Capture the cell that displays the provided text and extract its (X, Y) central coordinate. 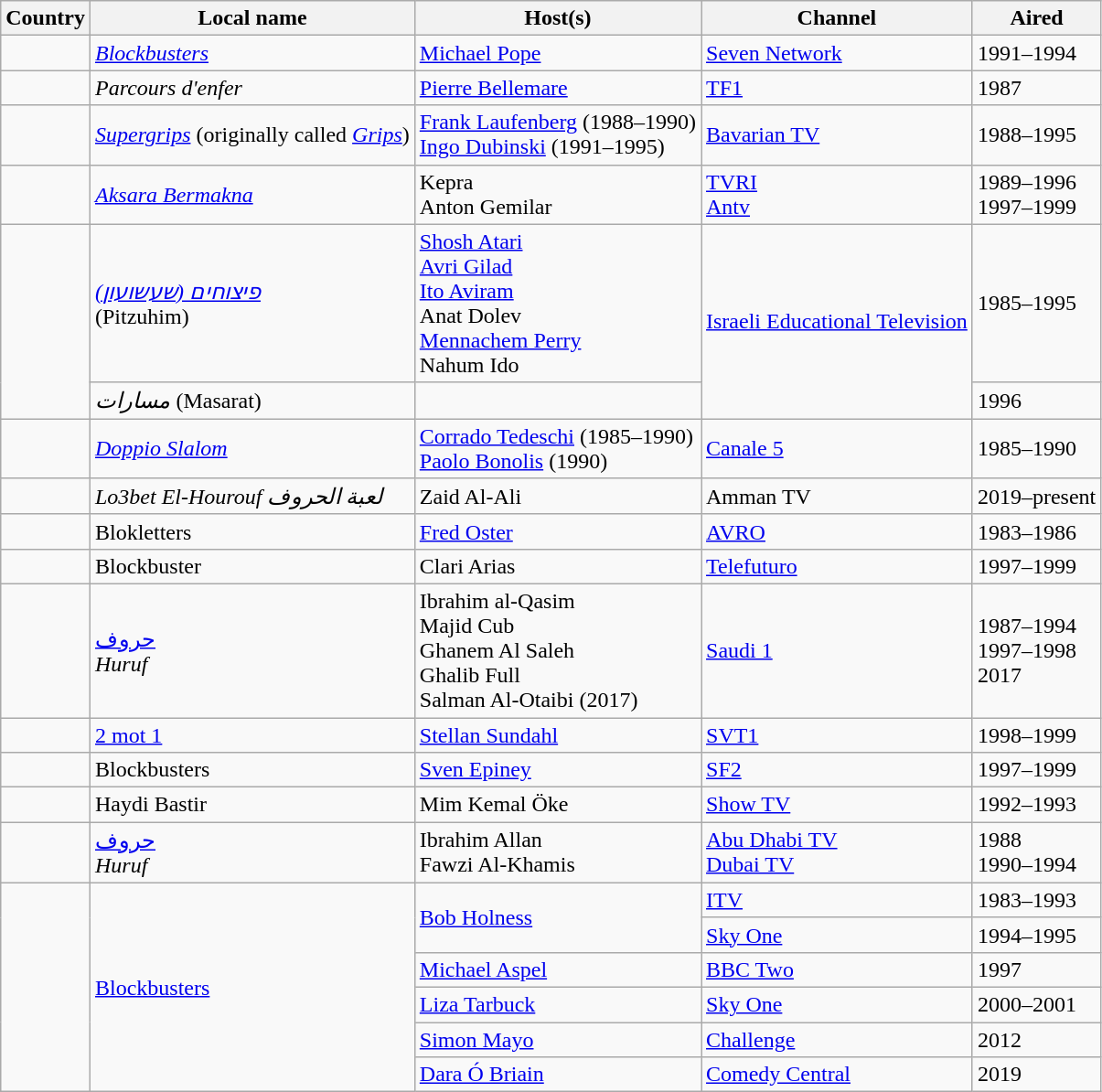
Channel (836, 18)
Country (46, 18)
1988–1995 (1036, 135)
Aired (1036, 18)
TF1 (836, 88)
Comedy Central (836, 1075)
Mim Kemal Öke (558, 805)
Corrado Tedeschi (1985–1990)Paolo Bonolis (1990) (558, 448)
Dara Ó Briain (558, 1075)
Sven Epiney (558, 770)
2012 (1036, 1040)
Local name (252, 18)
2019 (1036, 1075)
Liza Tarbuck (558, 1004)
Stellan Sundahl (558, 734)
KepraAnton Gemilar (558, 194)
SVT1 (836, 734)
1987–19941997–19982017 (1036, 650)
Show TV (836, 805)
(פיצוחים (שעשועון(Pitzuhim) (252, 304)
Israeli Educational Television (836, 322)
Supergrips (originally called Grips) (252, 135)
Aksara Bermakna (252, 194)
Lo3bet El-Hourouf لعبة الحروف (252, 497)
Clari Arias (558, 566)
Challenge (836, 1040)
BBC Two (836, 969)
Host(s) (558, 18)
1991–1994 (1036, 53)
Seven Network (836, 53)
Simon Mayo (558, 1040)
1997 (1036, 969)
SF2 (836, 770)
Michael Aspel (558, 969)
Blokletters (252, 531)
2 mot 1 (252, 734)
Frank Laufenberg (1988–1990)Ingo Dubinski (1991–1995) (558, 135)
Parcours d'enfer (252, 88)
Fred Oster (558, 531)
1996 (1036, 401)
1992–1993 (1036, 805)
Abu Dhabi TVDubai TV (836, 852)
Bob Holness (558, 917)
Blockbuster (252, 566)
Zaid Al-Ali (558, 497)
Pierre Bellemare (558, 88)
Doppio Slalom (252, 448)
TVRIAntv (836, 194)
ITV (836, 900)
1998–1999 (1036, 734)
Telefuturo (836, 566)
1983–1993 (1036, 900)
1985–1990 (1036, 448)
19881990–1994 (1036, 852)
1989–19961997–1999 (1036, 194)
AVRO (836, 531)
مسارات (Masarat) (252, 401)
Ibrahim al-QasimMajid CubGhanem Al SalehGhalib FullSalman Al-Otaibi (2017) (558, 650)
Ibrahim AllanFawzi Al-Khamis (558, 852)
2000–2001 (1036, 1004)
Michael Pope (558, 53)
Shosh AtariAvri GiladIto AviramAnat DolevMennachem PerryNahum Ido (558, 304)
Amman TV (836, 497)
Haydi Bastir (252, 805)
1994–1995 (1036, 935)
Saudi 1 (836, 650)
Bavarian TV (836, 135)
1983–1986 (1036, 531)
2019–present (1036, 497)
1987 (1036, 88)
1985–1995 (1036, 304)
Canale 5 (836, 448)
